Locate the cell with the specified text and output its (X, Y) center coordinate. 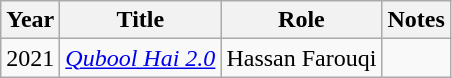
Notes (416, 20)
Hassan Farouqi (302, 58)
Title (140, 20)
Qubool Hai 2.0 (140, 58)
Role (302, 20)
2021 (30, 58)
Year (30, 20)
